Return (x, y) of the center of cell containing provided text 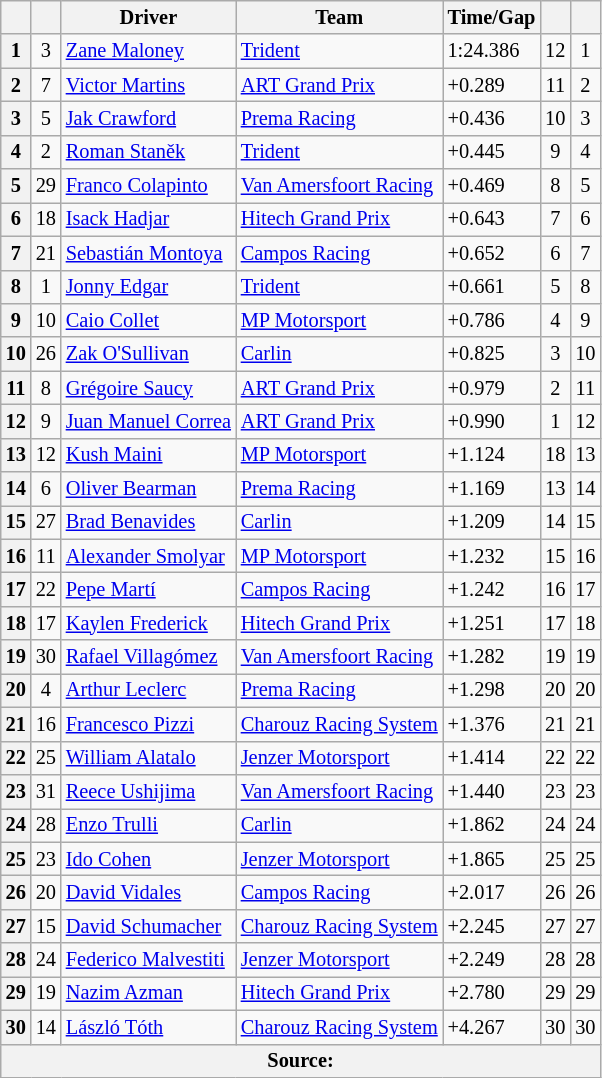
+1.209 (492, 522)
Source: (301, 1061)
Team (340, 17)
Franco Colapinto (148, 186)
+4.267 (492, 1027)
+2.249 (492, 960)
David Schumacher (148, 926)
Grégoire Saucy (148, 388)
+2.780 (492, 993)
Caio Collet (148, 320)
+1.440 (492, 791)
Alexander Smolyar (148, 556)
David Vidales (148, 892)
Jonny Edgar (148, 287)
Nazim Azman (148, 993)
Driver (148, 17)
+0.436 (492, 118)
+1.169 (492, 489)
Francesco Pizzi (148, 724)
+0.643 (492, 219)
Federico Malvestiti (148, 960)
Juan Manuel Correa (148, 421)
+1.865 (492, 859)
+0.469 (492, 186)
Brad Benavides (148, 522)
+1.124 (492, 455)
László Tóth (148, 1027)
Time/Gap (492, 17)
+1.242 (492, 589)
+0.661 (492, 287)
Oliver Bearman (148, 489)
31 (46, 791)
+0.979 (492, 388)
+0.445 (492, 152)
1:24.386 (492, 51)
+0.652 (492, 253)
Zane Maloney (148, 51)
+0.825 (492, 354)
+0.289 (492, 85)
+1.862 (492, 825)
+1.282 (492, 657)
Kaylen Frederick (148, 623)
Isack Hadjar (148, 219)
Reece Ushijima (148, 791)
Arthur Leclerc (148, 690)
+1.298 (492, 690)
Sebastián Montoya (148, 253)
+0.990 (492, 421)
Enzo Trulli (148, 825)
+2.017 (492, 892)
+0.786 (492, 320)
William Alatalo (148, 758)
+1.232 (492, 556)
Rafael Villagómez (148, 657)
Jak Crawford (148, 118)
Pepe Martí (148, 589)
+1.251 (492, 623)
Zak O'Sullivan (148, 354)
+1.414 (492, 758)
Ido Cohen (148, 859)
+1.376 (492, 724)
Roman Staněk (148, 152)
+2.245 (492, 926)
Kush Maini (148, 455)
Victor Martins (148, 85)
